Locate the cell with the specified text and output its (X, Y) center coordinate. 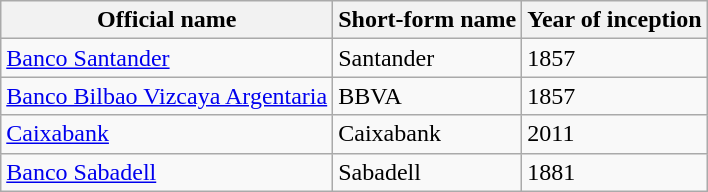
Banco Sabadell (167, 172)
1881 (614, 172)
2011 (614, 134)
Banco Santander (167, 58)
Sabadell (428, 172)
Santander (428, 58)
Short-form name (428, 20)
Official name (167, 20)
BBVA (428, 96)
Banco Bilbao Vizcaya Argentaria (167, 96)
Year of inception (614, 20)
